Determine the (x, y) coordinate at the center of the cell enclosing the given text.  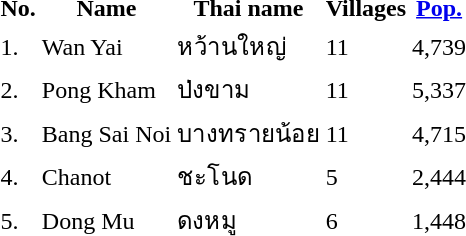
หว้านใหญ่ (249, 46)
Pong Kham (106, 90)
ชะโนด (249, 176)
Wan Yai (106, 46)
5 (366, 176)
บางทรายน้อย (249, 133)
ป่งขาม (249, 90)
Bang Sai Noi (106, 133)
Chanot (106, 176)
